Locate the cell with the specified text and output its (X, Y) center coordinate. 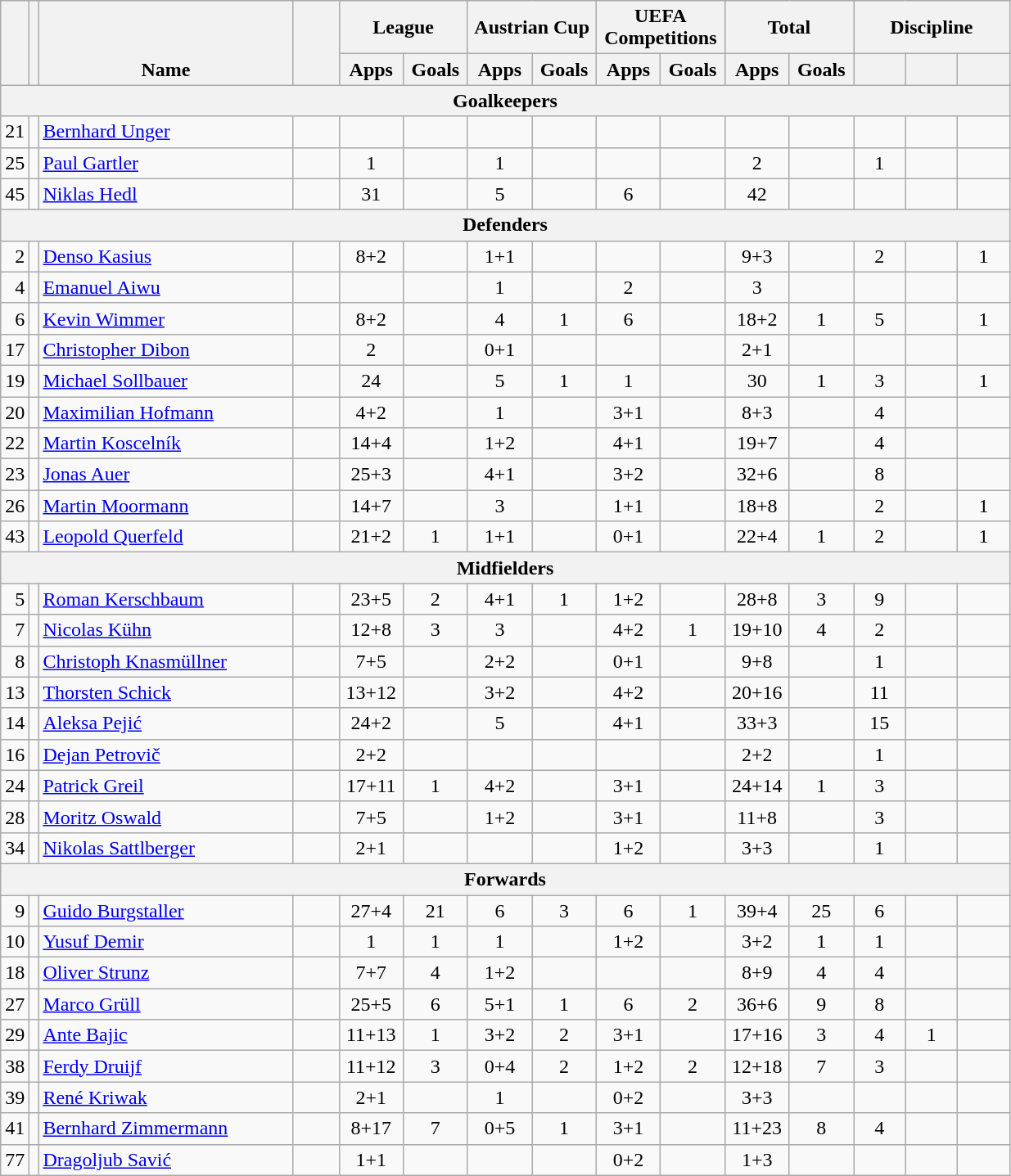
Name (165, 43)
41 (15, 1129)
30 (756, 381)
Ferdy Druijf (165, 1066)
18+2 (756, 318)
26 (15, 506)
Bernhard Unger (165, 132)
19 (15, 381)
28 (15, 817)
9+3 (756, 256)
Discipline (932, 28)
Total (789, 28)
15 (879, 723)
Nikolas Sattlberger (165, 848)
14+7 (372, 506)
Kevin Wimmer (165, 318)
Yusuf Demir (165, 942)
22+4 (756, 537)
22 (15, 444)
League (403, 28)
36+6 (756, 1004)
14 (15, 723)
Bernhard Zimmermann (165, 1129)
Dejan Petrovič (165, 755)
13+12 (372, 692)
5+1 (499, 1004)
Martin Moormann (165, 506)
45 (15, 194)
11+8 (756, 817)
77 (15, 1160)
33+3 (756, 723)
19+10 (756, 630)
42 (756, 194)
8+17 (372, 1129)
Guido Burgstaller (165, 911)
23+5 (372, 599)
38 (15, 1066)
Emanuel Aiwu (165, 287)
20+16 (756, 692)
43 (15, 537)
11+23 (756, 1129)
12+8 (372, 630)
23 (15, 475)
Leopold Querfeld (165, 537)
Patrick Greil (165, 786)
39+4 (756, 911)
27+4 (372, 911)
25+3 (372, 475)
Defenders (505, 225)
31 (372, 194)
39 (15, 1097)
21+2 (372, 537)
8+3 (756, 412)
0+5 (499, 1129)
8+9 (756, 973)
17+11 (372, 786)
0+4 (499, 1066)
25+5 (372, 1004)
René Kriwak (165, 1097)
19+7 (756, 444)
Midfielders (505, 568)
Thorsten Schick (165, 692)
Michael Sollbauer (165, 381)
24+2 (372, 723)
13 (15, 692)
20 (15, 412)
18+8 (756, 506)
Moritz Oswald (165, 817)
Roman Kerschbaum (165, 599)
Christoph Knasmüllner (165, 661)
18 (15, 973)
28+8 (756, 599)
34 (15, 848)
27 (15, 1004)
Denso Kasius (165, 256)
Maximilian Hofmann (165, 412)
Christopher Dibon (165, 349)
Marco Grüll (165, 1004)
Paul Gartler (165, 163)
Martin Koscelník (165, 444)
Austrian Cup (532, 28)
Nicolas Kühn (165, 630)
7+7 (372, 973)
17+16 (756, 1035)
Dragoljub Savić (165, 1160)
Jonas Auer (165, 475)
11+13 (372, 1035)
12+18 (756, 1066)
Oliver Strunz (165, 973)
32+6 (756, 475)
29 (15, 1035)
16 (15, 755)
Goalkeepers (505, 101)
Niklas Hedl (165, 194)
Forwards (505, 879)
17 (15, 349)
Ante Bajic (165, 1035)
1+3 (756, 1160)
Aleksa Pejić (165, 723)
14+4 (372, 444)
10 (15, 942)
24+14 (756, 786)
UEFA Competitions (660, 28)
11 (879, 692)
9+8 (756, 661)
11+12 (372, 1066)
